For the text-containing cell, return its midpoint in (X, Y) coordinate format. 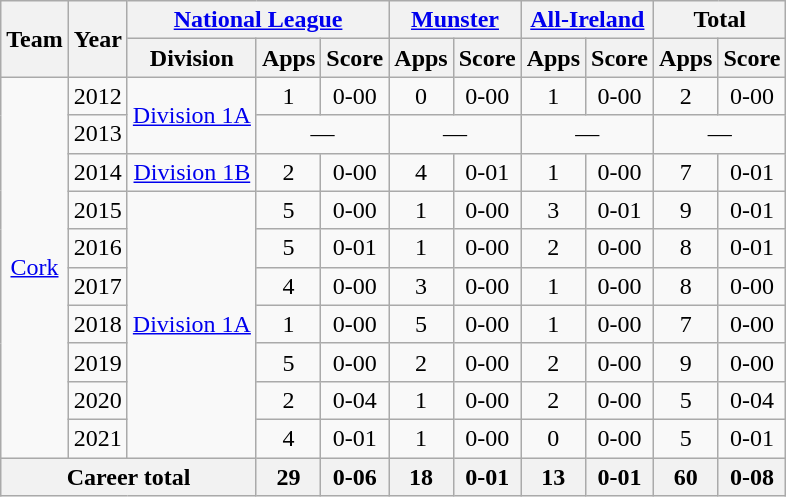
13 (553, 477)
Total (720, 20)
Division 1B (192, 172)
0-06 (355, 477)
2012 (98, 96)
Cork (35, 268)
2021 (98, 438)
2013 (98, 134)
2018 (98, 324)
National League (258, 20)
Year (98, 39)
18 (421, 477)
2015 (98, 210)
2020 (98, 400)
Career total (129, 477)
2017 (98, 286)
60 (686, 477)
2019 (98, 362)
29 (288, 477)
Munster (455, 20)
Team (35, 39)
0-08 (752, 477)
All-Ireland (587, 20)
2016 (98, 248)
Division (192, 58)
2014 (98, 172)
